Provide the (x, y) coordinate of the cell's center where the given text is located.  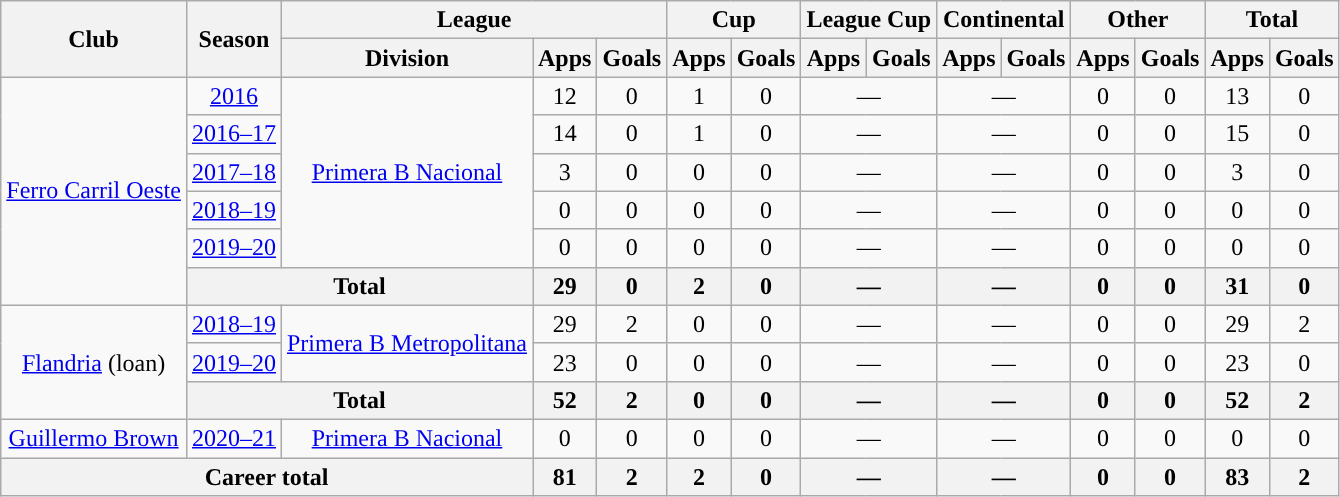
Ferro Carril Oeste (94, 191)
2017–18 (234, 172)
Career total (267, 477)
14 (564, 134)
League (474, 20)
2020–21 (234, 438)
81 (564, 477)
Club (94, 39)
15 (1237, 134)
Cup (734, 20)
Season (234, 39)
Division (406, 58)
12 (564, 96)
31 (1237, 286)
Continental (1004, 20)
Primera B Metropolitana (406, 343)
Other (1138, 20)
League Cup (869, 20)
Guillermo Brown (94, 438)
13 (1237, 96)
Flandria (loan) (94, 362)
2016–17 (234, 134)
83 (1237, 477)
2016 (234, 96)
